Provide the [x, y] coordinate of the cell's center where the given text is located.  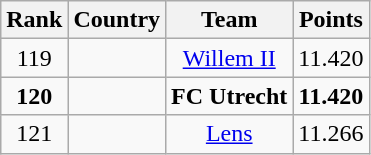
Lens [230, 134]
121 [34, 134]
11.266 [331, 134]
Points [331, 20]
Rank [34, 20]
120 [34, 96]
Country [117, 20]
119 [34, 58]
Willem II [230, 58]
FC Utrecht [230, 96]
Team [230, 20]
